Detect which cell encompasses the target text, then output its (X, Y) center coordinate. 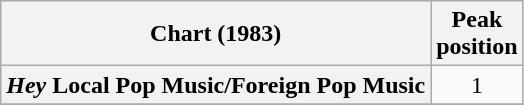
Chart (1983) (216, 34)
Hey Local Pop Music/Foreign Pop Music (216, 85)
Peakposition (477, 34)
1 (477, 85)
